Locate the cell with the specified text and output its [x, y] center coordinate. 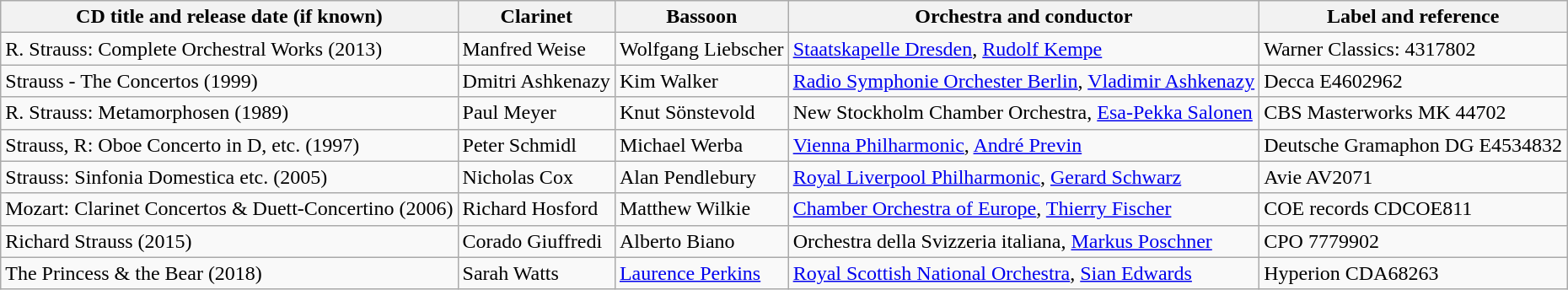
Royal Liverpool Philharmonic, Gerard Schwarz [1023, 177]
Warner Classics: 4317802 [1413, 49]
Chamber Orchestra of Europe, Thierry Fischer [1023, 209]
Deutsche Gramaphon DG E4534832 [1413, 145]
CD title and release date (if known) [229, 17]
Kim Walker [701, 81]
Richard Hosford [536, 209]
Strauss: Sinfonia Domestica etc. (2005) [229, 177]
Staatskapelle Dresden, Rudolf Kempe [1023, 49]
Peter Schmidl [536, 145]
Strauss, R: Oboe Concerto in D, etc. (1997) [229, 145]
Orchestra and conductor [1023, 17]
Nicholas Cox [536, 177]
Avie AV2071 [1413, 177]
Decca E4602962 [1413, 81]
CBS Masterworks MK 44702 [1413, 113]
Label and reference [1413, 17]
COE records CDCOE811 [1413, 209]
Wolfgang Liebscher [701, 49]
Hyperion CDA68263 [1413, 273]
Corado Giuffredi [536, 241]
Orchestra della Svizzeria italiana, Markus Poschner [1023, 241]
Strauss - The Concertos (1999) [229, 81]
Vienna Philharmonic, André Previn [1023, 145]
Mozart: Clarinet Concertos & Duett-Concertino (2006) [229, 209]
The Princess & the Bear (2018) [229, 273]
New Stockholm Chamber Orchestra, Esa-Pekka Salonen [1023, 113]
Dmitri Ashkenazy [536, 81]
Radio Symphonie Orchester Berlin, Vladimir Ashkenazy [1023, 81]
Paul Meyer [536, 113]
Knut Sönstevold [701, 113]
R. Strauss: Complete Orchestral Works (2013) [229, 49]
Royal Scottish National Orchestra, Sian Edwards [1023, 273]
Alberto Biano [701, 241]
Michael Werba [701, 145]
R. Strauss: Metamorphosen (1989) [229, 113]
Richard Strauss (2015) [229, 241]
Alan Pendlebury [701, 177]
Manfred Weise [536, 49]
Laurence Perkins [701, 273]
Clarinet [536, 17]
Sarah Watts [536, 273]
Matthew Wilkie [701, 209]
CPO 7779902 [1413, 241]
Bassoon [701, 17]
